Return the [x, y] coordinate for the center point of the cell that contains the specified text.  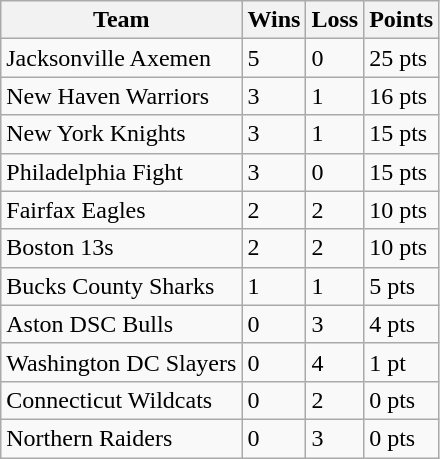
4 [335, 362]
Loss [335, 20]
Connecticut Wildcats [122, 400]
New York Knights [122, 134]
1 pt [402, 362]
Fairfax Eagles [122, 210]
5 pts [402, 286]
5 [274, 58]
Team [122, 20]
Bucks County Sharks [122, 286]
Points [402, 20]
25 pts [402, 58]
Jacksonville Axemen [122, 58]
New Haven Warriors [122, 96]
Philadelphia Fight [122, 172]
Boston 13s [122, 248]
4 pts [402, 324]
Northern Raiders [122, 438]
Wins [274, 20]
Aston DSC Bulls [122, 324]
Washington DC Slayers [122, 362]
16 pts [402, 96]
